Return the [x, y] coordinate for the center point of the cell that contains the specified text.  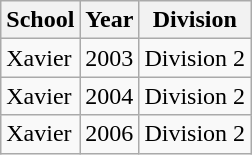
2006 [110, 134]
Division [195, 20]
School [40, 20]
2003 [110, 58]
2004 [110, 96]
Year [110, 20]
